For the text-containing cell, return its midpoint in (x, y) coordinate format. 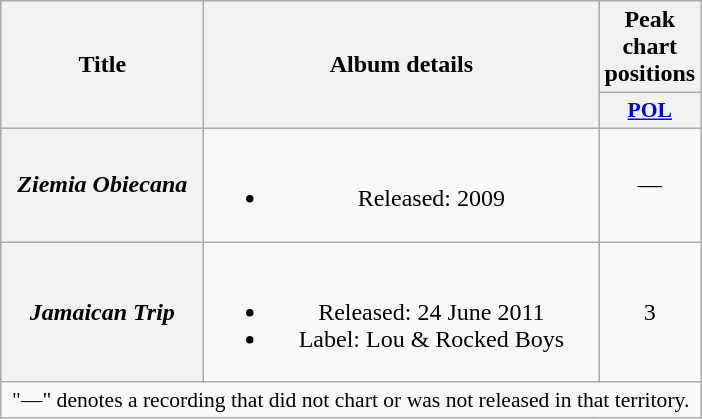
POL (650, 111)
Jamaican Trip (102, 312)
— (650, 184)
Released: 24 June 2011Label: Lou & Rocked Boys (402, 312)
Album details (402, 65)
Title (102, 65)
Ziemia Obiecana (102, 184)
Released: 2009 (402, 184)
3 (650, 312)
"—" denotes a recording that did not chart or was not released in that territory. (351, 400)
Peak chart positions (650, 47)
